Locate the cell with the specified text and output its [x, y] center coordinate. 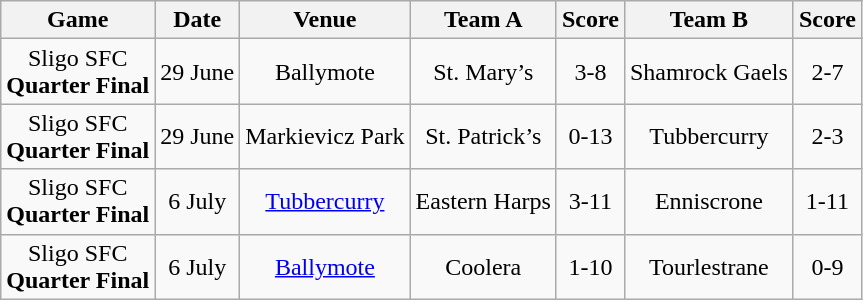
2-3 [827, 136]
Team A [483, 20]
Shamrock Gaels [708, 72]
Team B [708, 20]
3-11 [590, 202]
Markievicz Park [325, 136]
Game [78, 20]
Date [198, 20]
Tourlestrane [708, 266]
0-13 [590, 136]
2-7 [827, 72]
Venue [325, 20]
Coolera [483, 266]
0-9 [827, 266]
Enniscrone [708, 202]
St. Patrick’s [483, 136]
St. Mary’s [483, 72]
3-8 [590, 72]
1-10 [590, 266]
Eastern Harps [483, 202]
1-11 [827, 202]
